Locate the cell with the specified text and output its [X, Y] center coordinate. 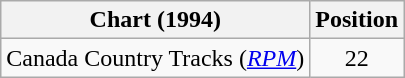
Canada Country Tracks (RPM) [156, 58]
Position [357, 20]
22 [357, 58]
Chart (1994) [156, 20]
